For the text-containing cell, return its midpoint in [x, y] coordinate format. 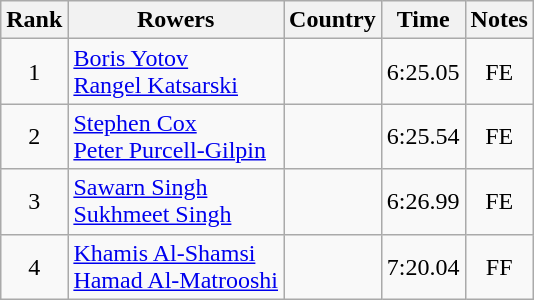
1 [34, 72]
6:26.99 [423, 202]
Stephen CoxPeter Purcell-Gilpin [176, 136]
Country [333, 20]
6:25.05 [423, 72]
6:25.54 [423, 136]
Boris YotovRangel Katsarski [176, 72]
Notes [499, 20]
Sawarn SinghSukhmeet Singh [176, 202]
Time [423, 20]
2 [34, 136]
4 [34, 266]
Khamis Al-ShamsiHamad Al-Matrooshi [176, 266]
Rowers [176, 20]
Rank [34, 20]
7:20.04 [423, 266]
3 [34, 202]
FF [499, 266]
